Return the [x, y] coordinate for the center point of the cell that contains the specified text.  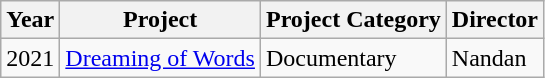
Project [160, 20]
Year [30, 20]
Nandan [494, 58]
2021 [30, 58]
Documentary [353, 58]
Project Category [353, 20]
Dreaming of Words [160, 58]
Director [494, 20]
